Output the [X, Y] coordinate of the center of the cell containing the given text.  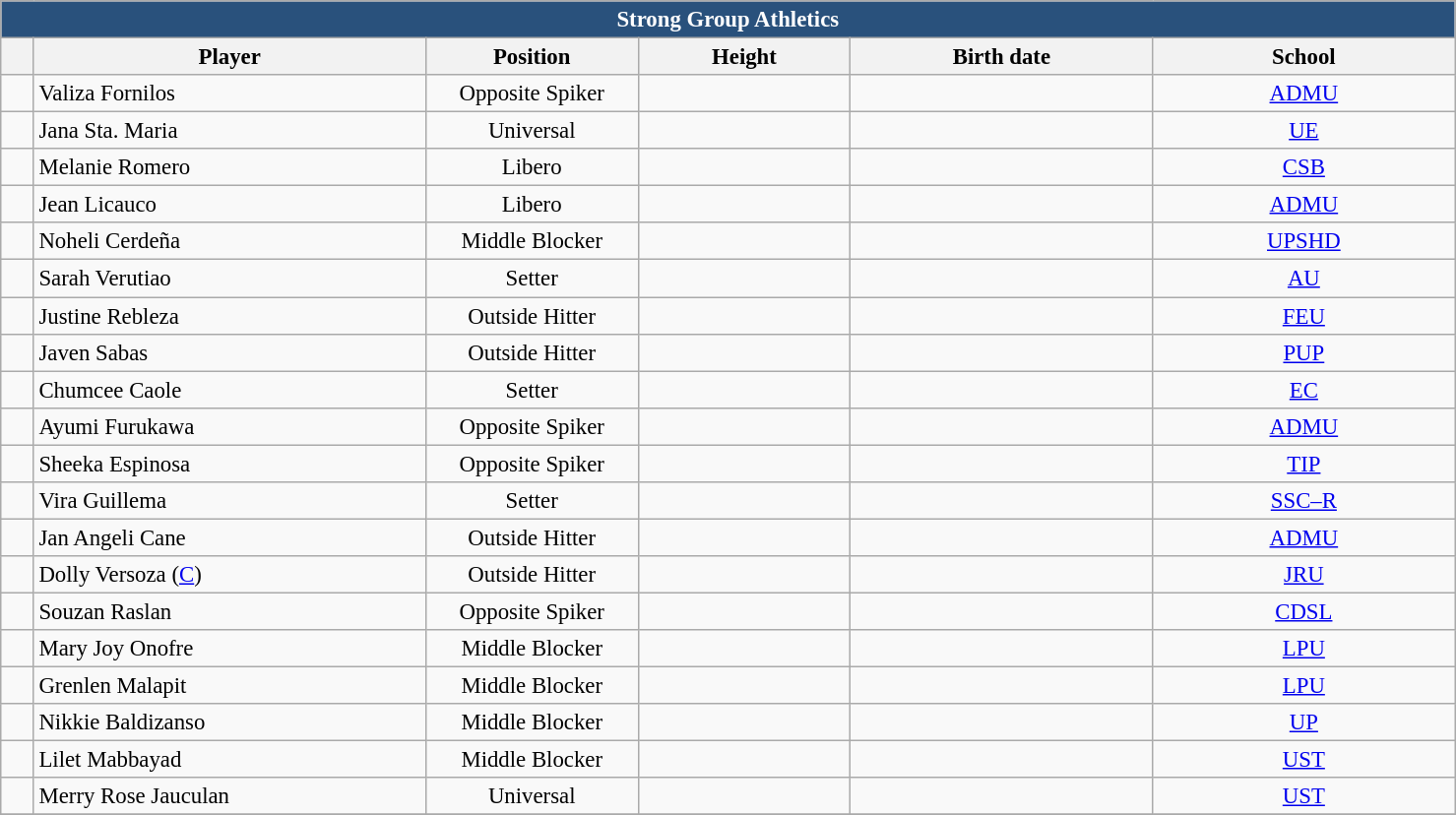
Jean Licauco [229, 205]
JRU [1303, 575]
Justine Rebleza [229, 316]
Strong Group Athletics [728, 20]
Birth date [1002, 57]
School [1303, 57]
UP [1303, 722]
TIP [1303, 464]
UE [1303, 131]
Javen Sabas [229, 352]
Position [532, 57]
EC [1303, 390]
Mary Joy Onofre [229, 649]
CSB [1303, 167]
Melanie Romero [229, 167]
Nikkie Baldizanso [229, 722]
Height [744, 57]
Sarah Verutiao [229, 279]
Ayumi Furukawa [229, 426]
Lilet Mabbayad [229, 760]
Merry Rose Jauculan [229, 796]
Grenlen Malapit [229, 686]
Souzan Raslan [229, 611]
CDSL [1303, 611]
Jan Angeli Cane [229, 537]
FEU [1303, 316]
UPSHD [1303, 241]
Valiza Fornilos [229, 94]
Chumcee Caole [229, 390]
Dolly Versoza (C) [229, 575]
Player [229, 57]
PUP [1303, 352]
Vira Guillema [229, 501]
SSC–R [1303, 501]
Jana Sta. Maria [229, 131]
AU [1303, 279]
Sheeka Espinosa [229, 464]
Noheli Cerdeña [229, 241]
